Detect which cell encompasses the target text, then output its [X, Y] center coordinate. 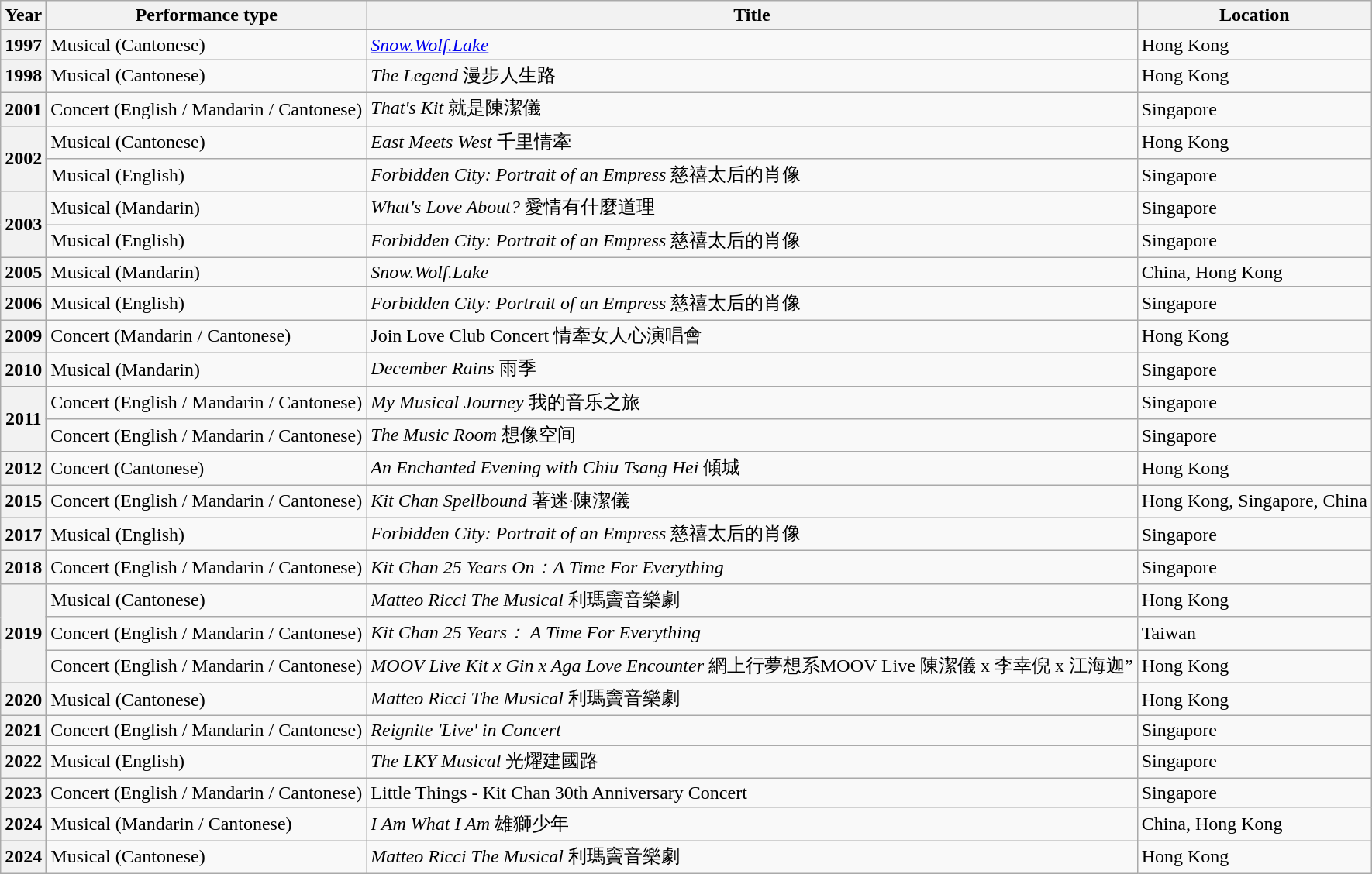
Location [1254, 15]
My Musical Journey 我的音乐之旅 [752, 403]
1998 [23, 76]
I Am What I Am 雄獅少年 [752, 824]
Kit Chan 25 Years： A Time For Everything [752, 634]
Taiwan [1254, 634]
2020 [23, 699]
Reignite 'Live' in Concert [752, 731]
2005 [23, 272]
MOOV Live Kit x Gin x Aga Love Encounter 網上行夢想系MOOV Live 陳潔儀 x 李幸倪 x 江海迦” [752, 666]
Little Things - Kit Chan 30th Anniversary Concert [752, 793]
2001 [23, 108]
Join Love Club Concert 情牽女人心演唱會 [752, 336]
Performance type [206, 15]
Title [752, 15]
2022 [23, 762]
Concert (Cantonese) [206, 468]
2021 [23, 731]
Hong Kong, Singapore, China [1254, 502]
East Meets West 千里情牽 [752, 143]
2023 [23, 793]
The LKY Musical 光燿建國路 [752, 762]
2018 [23, 567]
An Enchanted Evening with Chiu Tsang Hei 傾城 [752, 468]
2003 [23, 225]
December Rains 雨季 [752, 369]
2009 [23, 336]
The Legend 漫步人生路 [752, 76]
What's Love About? 愛情有什麼道理 [752, 208]
Kit Chan Spellbound 著迷·陳潔儀 [752, 502]
2019 [23, 633]
2002 [23, 158]
That's Kit 就是陳潔儀 [752, 108]
Year [23, 15]
Kit Chan 25 Years On：A Time For Everything [752, 567]
The Music Room 想像空间 [752, 435]
2010 [23, 369]
2006 [23, 304]
Concert (Mandarin / Cantonese) [206, 336]
2012 [23, 468]
1997 [23, 45]
2015 [23, 502]
Musical (Mandarin / Cantonese) [206, 824]
2011 [23, 418]
2017 [23, 535]
